Detect which cell encompasses the target text, then output its (x, y) center coordinate. 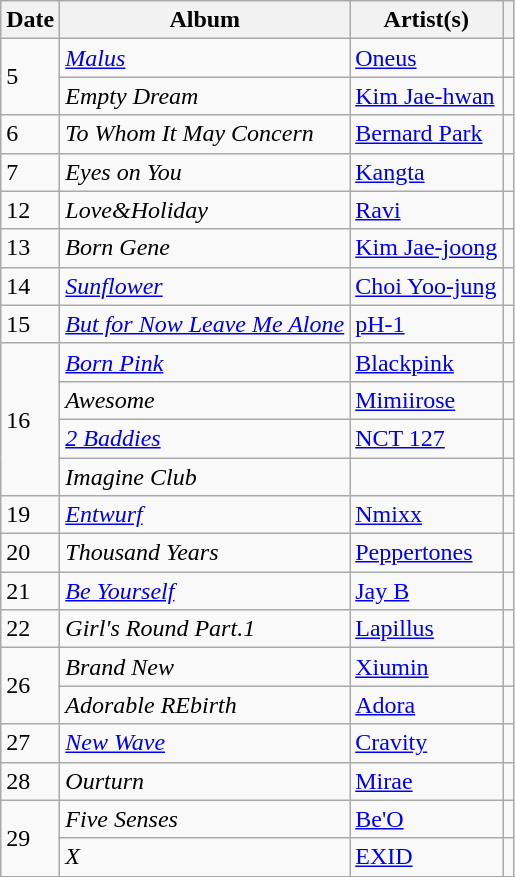
Mimiirose (426, 400)
Album (205, 20)
NCT 127 (426, 438)
Ourturn (205, 781)
7 (30, 172)
12 (30, 210)
19 (30, 515)
Choi Yoo-jung (426, 286)
Kim Jae-hwan (426, 96)
Mirae (426, 781)
26 (30, 686)
Awesome (205, 400)
Five Senses (205, 819)
27 (30, 743)
Girl's Round Part.1 (205, 629)
X (205, 857)
Kangta (426, 172)
Be'O (426, 819)
Peppertones (426, 553)
Love&Holiday (205, 210)
Malus (205, 58)
Eyes on You (205, 172)
21 (30, 591)
5 (30, 77)
Be Yourself (205, 591)
Bernard Park (426, 134)
Date (30, 20)
Xiumin (426, 667)
Ravi (426, 210)
Thousand Years (205, 553)
29 (30, 838)
Kim Jae-joong (426, 248)
15 (30, 324)
Born Gene (205, 248)
16 (30, 419)
28 (30, 781)
Adorable REbirth (205, 705)
New Wave (205, 743)
Artist(s) (426, 20)
Oneus (426, 58)
Adora (426, 705)
Jay B (426, 591)
Cravity (426, 743)
Imagine Club (205, 477)
2 Baddies (205, 438)
13 (30, 248)
20 (30, 553)
Sunflower (205, 286)
14 (30, 286)
Empty Dream (205, 96)
pH-1 (426, 324)
6 (30, 134)
Nmixx (426, 515)
To Whom It May Concern (205, 134)
Blackpink (426, 362)
But for Now Leave Me Alone (205, 324)
Brand New (205, 667)
Born Pink (205, 362)
Lapillus (426, 629)
Entwurf (205, 515)
EXID (426, 857)
22 (30, 629)
